For the text-containing cell, return its midpoint in (x, y) coordinate format. 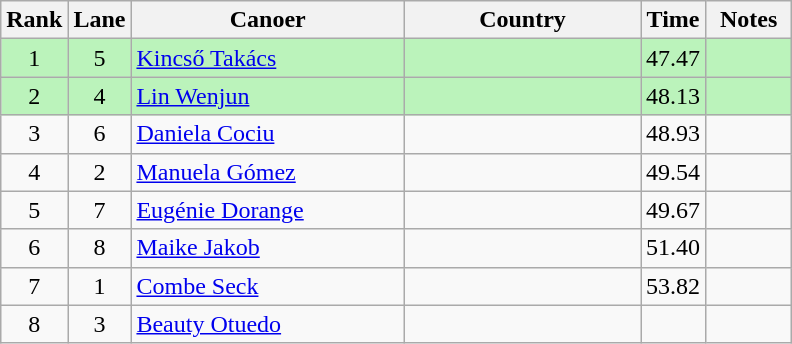
51.40 (674, 248)
Eugénie Dorange (268, 210)
Rank (34, 20)
Combe Seck (268, 286)
49.67 (674, 210)
48.13 (674, 96)
Time (674, 20)
Kincső Takács (268, 58)
Beauty Otuedo (268, 324)
Notes (749, 20)
Maike Jakob (268, 248)
49.54 (674, 172)
Canoer (268, 20)
Daniela Cociu (268, 134)
48.93 (674, 134)
47.47 (674, 58)
Lin Wenjun (268, 96)
Manuela Gómez (268, 172)
Country (522, 20)
53.82 (674, 286)
Lane (100, 20)
